Output the [x, y] coordinate of the center of the cell containing the given text.  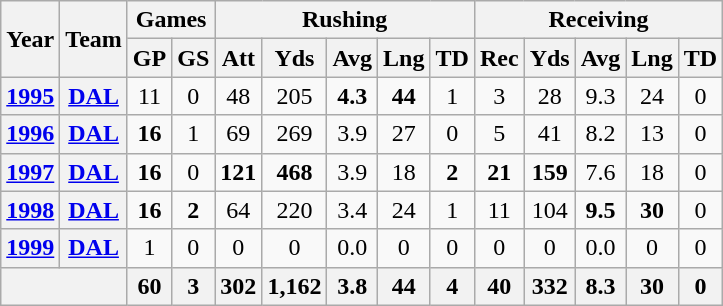
13 [652, 134]
1995 [30, 96]
21 [499, 172]
9.5 [600, 210]
48 [238, 96]
Rec [499, 58]
9.3 [600, 96]
40 [499, 286]
27 [404, 134]
1997 [30, 172]
1996 [30, 134]
Games [170, 20]
3.4 [352, 210]
159 [550, 172]
64 [238, 210]
60 [149, 286]
8.2 [600, 134]
4.3 [352, 96]
69 [238, 134]
41 [550, 134]
GP [149, 58]
Rushing [345, 20]
1999 [30, 248]
3.8 [352, 286]
468 [294, 172]
104 [550, 210]
205 [294, 96]
7.6 [600, 172]
Receiving [598, 20]
1,162 [294, 286]
Team [94, 39]
4 [452, 286]
5 [499, 134]
121 [238, 172]
302 [238, 286]
GS [194, 58]
28 [550, 96]
Year [30, 39]
8.3 [600, 286]
332 [550, 286]
1998 [30, 210]
269 [294, 134]
220 [294, 210]
Att [238, 58]
